Return [x, y] of the center of cell containing provided text 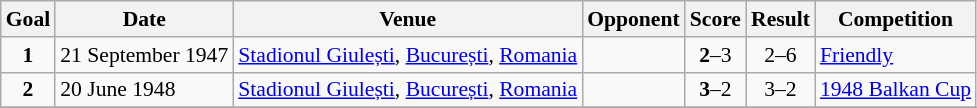
2 [28, 90]
Goal [28, 19]
1948 Balkan Cup [896, 90]
Result [780, 19]
Competition [896, 19]
21 September 1947 [144, 55]
Friendly [896, 55]
2–6 [780, 55]
2–3 [716, 55]
Score [716, 19]
Date [144, 19]
20 June 1948 [144, 90]
Opponent [634, 19]
Venue [408, 19]
1 [28, 55]
